Extract the (X, Y) coordinate from the center of the cell holding the provided text.  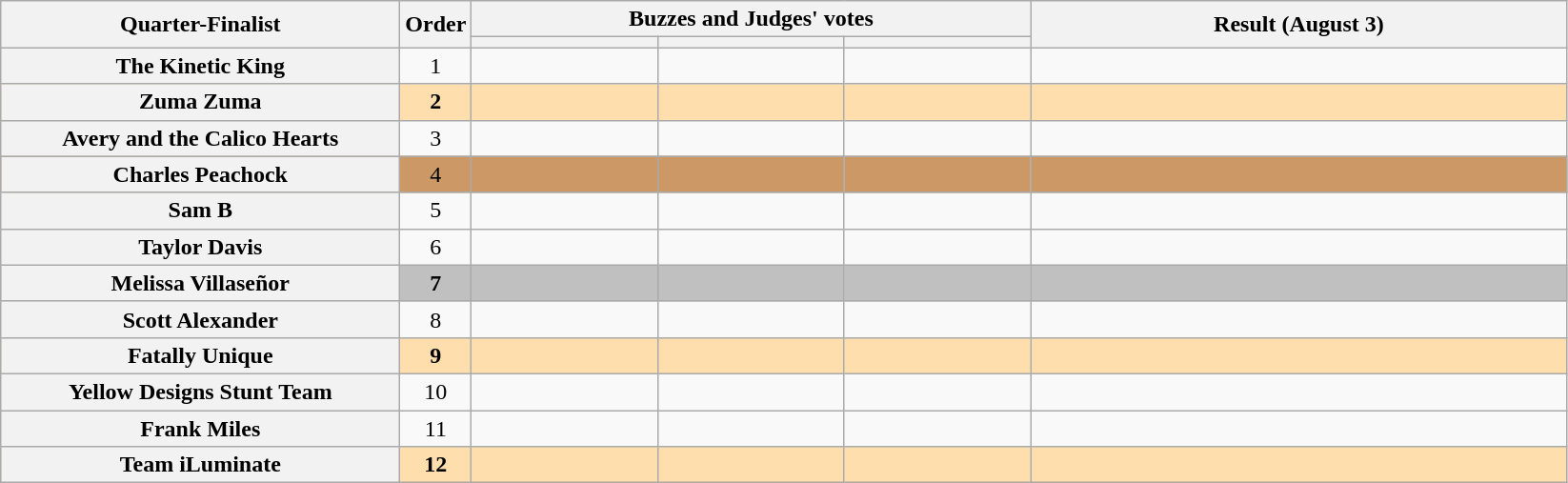
Zuma Zuma (200, 102)
12 (436, 465)
Team iLuminate (200, 465)
Scott Alexander (200, 319)
2 (436, 102)
11 (436, 428)
6 (436, 247)
Frank Miles (200, 428)
4 (436, 174)
Melissa Villaseñor (200, 283)
8 (436, 319)
9 (436, 355)
7 (436, 283)
Taylor Davis (200, 247)
Result (August 3) (1299, 25)
Avery and the Calico Hearts (200, 138)
Fatally Unique (200, 355)
Sam B (200, 211)
Order (436, 25)
Yellow Designs Stunt Team (200, 392)
The Kinetic King (200, 66)
Buzzes and Judges' votes (751, 19)
5 (436, 211)
10 (436, 392)
Quarter-Finalist (200, 25)
3 (436, 138)
Charles Peachock (200, 174)
1 (436, 66)
